Determine the (x, y) coordinate at the center of the cell enclosing the given text.  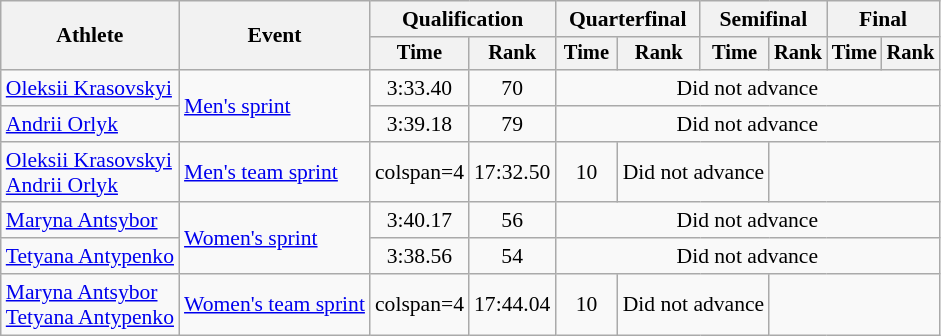
Men's sprint (274, 106)
Women's sprint (274, 238)
Men's team sprint (274, 172)
Maryna AntsyborTetyana Antypenko (90, 304)
Oleksii KrasovskyiAndrii Orlyk (90, 172)
3:38.56 (420, 256)
Women's team sprint (274, 304)
3:33.40 (420, 88)
Event (274, 36)
Athlete (90, 36)
Semifinal (764, 19)
3:40.17 (420, 221)
17:44.04 (512, 304)
Oleksii Krasovskyi (90, 88)
Andrii Orlyk (90, 124)
70 (512, 88)
Final (883, 19)
54 (512, 256)
79 (512, 124)
Quarterfinal (628, 19)
17:32.50 (512, 172)
Qualification (462, 19)
Tetyana Antypenko (90, 256)
Maryna Antsybor (90, 221)
56 (512, 221)
3:39.18 (420, 124)
